Extract the (x, y) coordinate from the center of the cell holding the provided text.  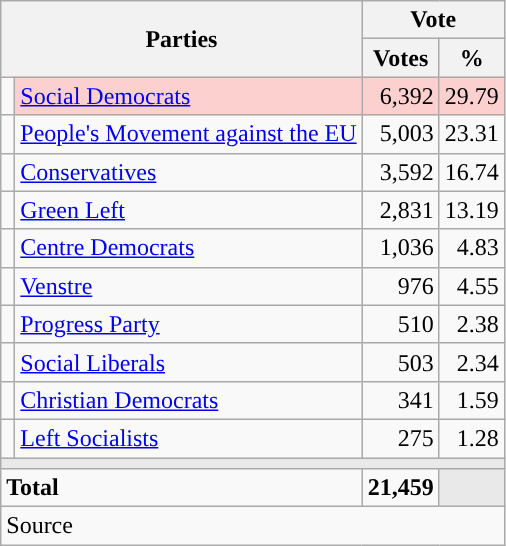
2,831 (400, 210)
1.28 (472, 438)
Venstre (188, 286)
16.74 (472, 172)
4.55 (472, 286)
People's Movement against the EU (188, 134)
4.83 (472, 248)
Source (253, 526)
2.38 (472, 324)
2.34 (472, 362)
Social Democrats (188, 96)
Parties (182, 39)
5,003 (400, 134)
510 (400, 324)
% (472, 58)
503 (400, 362)
Progress Party (188, 324)
21,459 (400, 488)
6,392 (400, 96)
Centre Democrats (188, 248)
13.19 (472, 210)
341 (400, 400)
275 (400, 438)
Vote (433, 20)
Votes (400, 58)
Left Socialists (188, 438)
1.59 (472, 400)
23.31 (472, 134)
3,592 (400, 172)
Christian Democrats (188, 400)
1,036 (400, 248)
Total (182, 488)
Green Left (188, 210)
Conservatives (188, 172)
Social Liberals (188, 362)
976 (400, 286)
29.79 (472, 96)
